From the cell containing the given text, extract its center point as [x, y] coordinate. 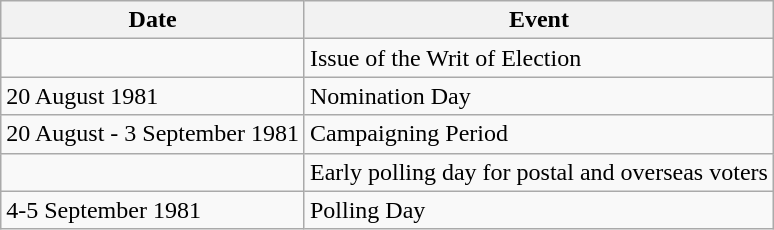
Early polling day for postal and overseas voters [538, 172]
Campaigning Period [538, 134]
Nomination Day [538, 96]
20 August 1981 [153, 96]
Issue of the Writ of Election [538, 58]
4-5 September 1981 [153, 210]
Date [153, 20]
20 August - 3 September 1981 [153, 134]
Polling Day [538, 210]
Event [538, 20]
